Pinpoint the cell where the given text exists, returning its (x, y) midpoint coordinate. 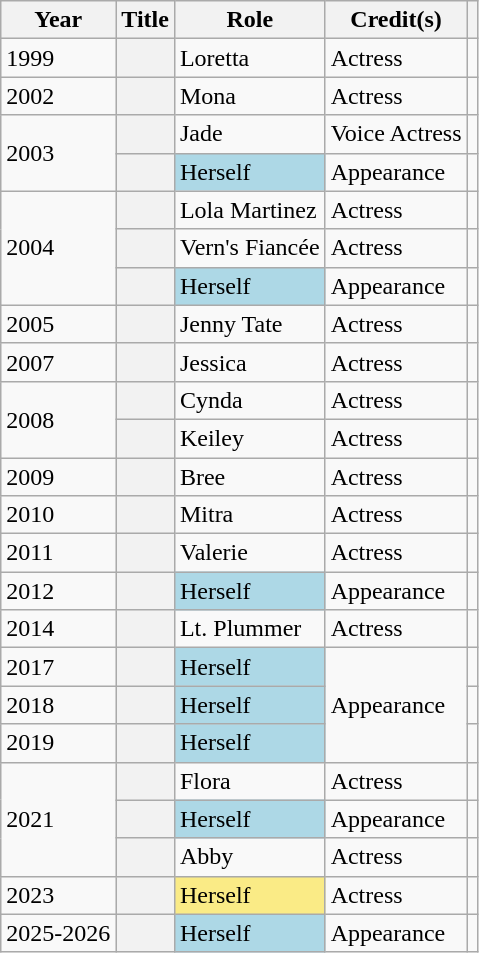
Jade (250, 134)
2012 (58, 591)
2003 (58, 153)
Jessica (250, 362)
2004 (58, 248)
2017 (58, 667)
Valerie (250, 553)
2007 (58, 362)
1999 (58, 58)
Vern's Fiancée (250, 248)
Flora (250, 781)
2010 (58, 515)
2018 (58, 705)
Cynda (250, 400)
Mona (250, 96)
Loretta (250, 58)
2002 (58, 96)
2021 (58, 819)
Abby (250, 857)
Lt. Plummer (250, 629)
Role (250, 20)
2011 (58, 553)
Keiley (250, 438)
2023 (58, 895)
2025-2026 (58, 933)
Lola Martinez (250, 210)
2005 (58, 324)
Mitra (250, 515)
2019 (58, 743)
Year (58, 20)
Bree (250, 477)
Jenny Tate (250, 324)
Voice Actress (396, 134)
2008 (58, 419)
2014 (58, 629)
2009 (58, 477)
Credit(s) (396, 20)
Title (146, 20)
